For the text-containing cell, return its midpoint in [x, y] coordinate format. 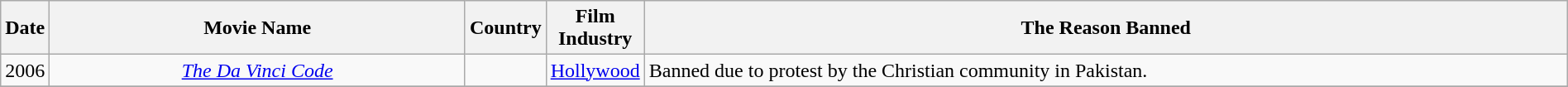
The Reason Banned [1106, 28]
Banned due to protest by the Christian community in Pakistan. [1106, 70]
Hollywood [595, 70]
Country [505, 28]
The Da Vinci Code [258, 70]
2006 [25, 70]
Film Industry [595, 28]
Movie Name [258, 28]
Date [25, 28]
